Pinpoint the cell where the given text exists, returning its (X, Y) midpoint coordinate. 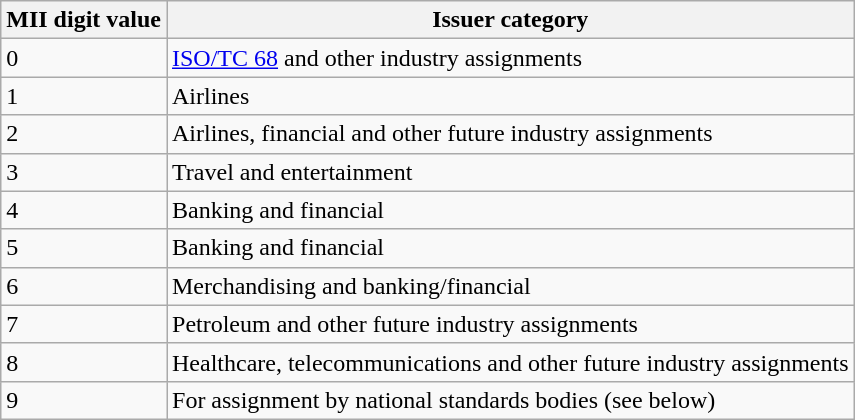
8 (84, 362)
0 (84, 58)
ISO/TC 68 and other industry assignments (510, 58)
4 (84, 210)
1 (84, 96)
Travel and entertainment (510, 172)
Airlines, financial and other future industry assignments (510, 134)
Healthcare, telecommunications and other future industry assignments (510, 362)
9 (84, 400)
Issuer category (510, 20)
6 (84, 286)
Merchandising and banking/financial (510, 286)
For assignment by national standards bodies (see below) (510, 400)
7 (84, 324)
Petroleum and other future industry assignments (510, 324)
5 (84, 248)
3 (84, 172)
MII digit value (84, 20)
2 (84, 134)
Airlines (510, 96)
